For the text-containing cell, return its midpoint in (x, y) coordinate format. 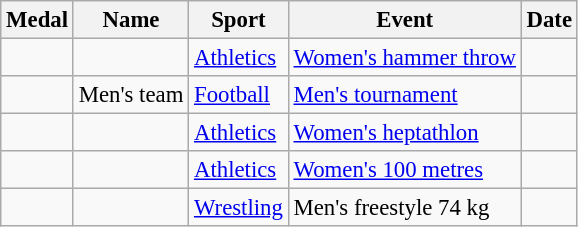
Date (549, 20)
Football (239, 95)
Women's hammer throw (404, 58)
Event (404, 20)
Women's heptathlon (404, 133)
Name (130, 20)
Medal (38, 20)
Men's tournament (404, 95)
Women's 100 metres (404, 170)
Men's team (130, 95)
Sport (239, 20)
Wrestling (239, 208)
Men's freestyle 74 kg (404, 208)
